For the text-containing cell, return its midpoint in [X, Y] coordinate format. 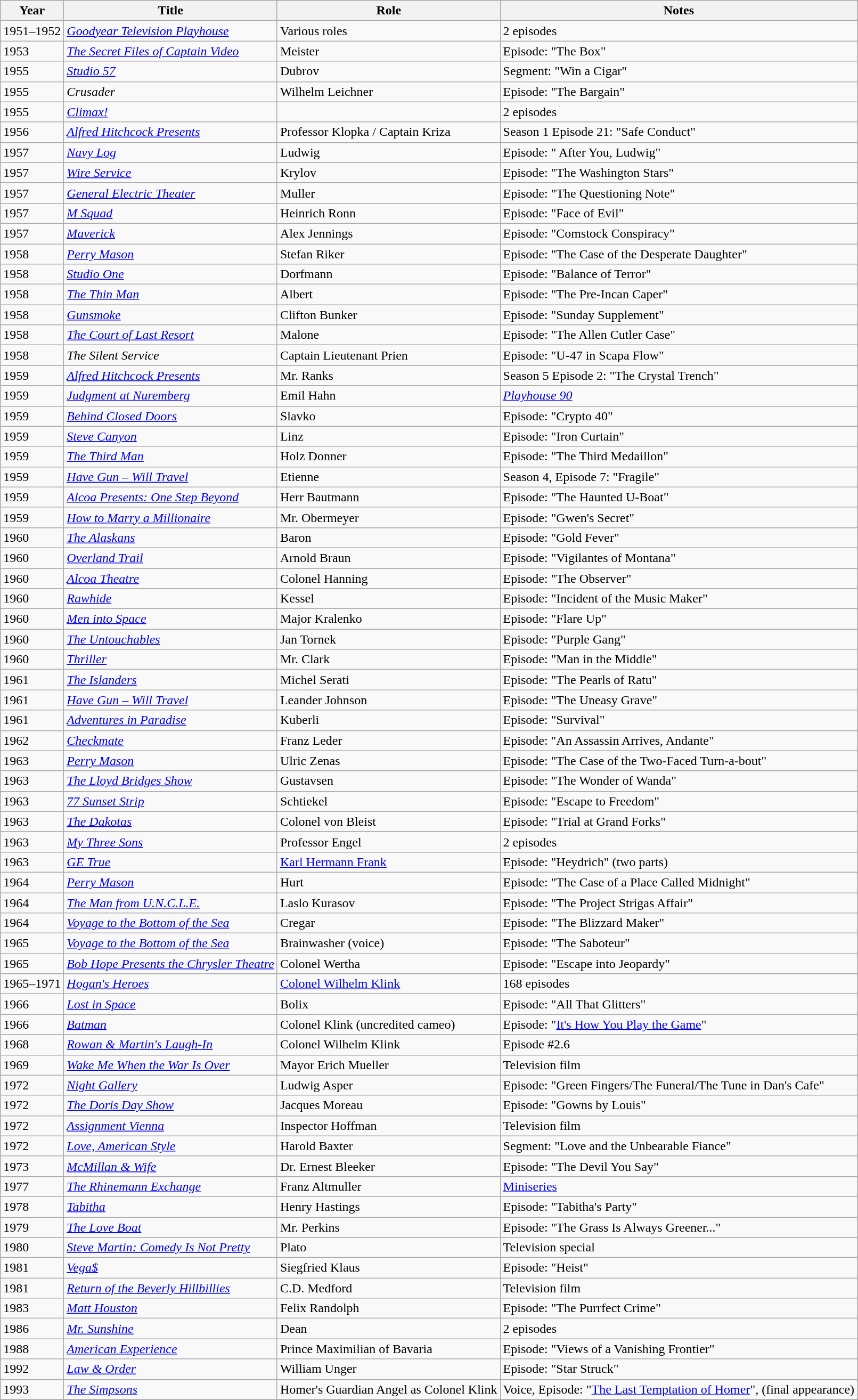
1953 [32, 51]
Episode: "The Washington Stars" [679, 173]
Episode: "U-47 in Scapa Flow" [679, 355]
Mayor Erich Mueller [389, 1065]
Year [32, 11]
Episode: "Escape to Freedom" [679, 801]
Franz Altmuller [389, 1186]
Professor Engel [389, 842]
Night Gallery [170, 1085]
The Dakotas [170, 821]
1992 [32, 1369]
Steve Canyon [170, 436]
Malone [389, 335]
Episode: "The Project Strigas Affair" [679, 903]
Segment: "Win a Cigar" [679, 71]
The Court of Last Resort [170, 335]
The Untouchables [170, 639]
Major Kralenko [389, 619]
The Rhinemann Exchange [170, 1186]
Jan Tornek [389, 639]
Season 4, Episode 7: "Fragile" [679, 477]
Playhouse 90 [679, 396]
Episode: "Crypto 40" [679, 416]
1978 [32, 1207]
The Simpsons [170, 1389]
Alex Jennings [389, 233]
Episode: "The Observer" [679, 578]
The Islanders [170, 680]
Mr. Obermeyer [389, 517]
Colonel Klink (uncredited cameo) [389, 1024]
Homer's Guardian Angel as Colonel Klink [389, 1389]
Rowan & Martin's Laugh-In [170, 1045]
Miniseries [679, 1186]
Return of the Beverly Hillbillies [170, 1288]
Episode: " After You, Ludwig" [679, 152]
General Electric Theater [170, 193]
Checkmate [170, 740]
Episode: "Heydrich" (two parts) [679, 862]
My Three Sons [170, 842]
Muller [389, 193]
William Unger [389, 1369]
Gunsmoke [170, 315]
Mr. Ranks [389, 376]
Episode: "The Box" [679, 51]
Climax! [170, 112]
C.D. Medford [389, 1288]
Season 1 Episode 21: "Safe Conduct" [679, 132]
Segment: "Love and the Unbearable Fiance" [679, 1146]
Mr. Clark [389, 660]
Steve Martin: Comedy Is Not Pretty [170, 1248]
Baron [389, 538]
Clifton Bunker [389, 315]
1993 [32, 1389]
Episode: "The Grass Is Always Greener..." [679, 1227]
Episode: "The Pearls of Ratu" [679, 680]
Dr. Ernest Bleeker [389, 1166]
1951–1952 [32, 31]
Dubrov [389, 71]
1988 [32, 1349]
Episode: "Flare Up" [679, 619]
Batman [170, 1024]
Studio 57 [170, 71]
GE True [170, 862]
Wire Service [170, 173]
Episode: "Vigilantes of Montana" [679, 558]
Crusader [170, 92]
Episode: "The Case of a Place Called Midnight" [679, 882]
Gustavsen [389, 781]
Assignment Vienna [170, 1126]
Slavko [389, 416]
Bob Hope Presents the Chrysler Theatre [170, 964]
Episode: "The Questioning Note" [679, 193]
Episode: "Balance of Terror" [679, 274]
Episode: "The Third Medaillon" [679, 457]
The Doris Day Show [170, 1105]
Lost in Space [170, 1004]
Overland Trail [170, 558]
Episode: "Iron Curtain" [679, 436]
The Third Man [170, 457]
Prince Maximilian of Bavaria [389, 1349]
Episode #2.6 [679, 1045]
Judgment at Nuremberg [170, 396]
Law & Order [170, 1369]
Episode: "Escape into Jeopardy" [679, 964]
Episode: "Gold Fever" [679, 538]
Franz Leder [389, 740]
Episode: "The Allen Cutler Case" [679, 335]
Albert [389, 295]
Episode: "Tabitha's Party" [679, 1207]
77 Sunset Strip [170, 801]
Mr. Perkins [389, 1227]
1956 [32, 132]
Alcoa Presents: One Step Beyond [170, 497]
Goodyear Television Playhouse [170, 31]
Schtiekel [389, 801]
Episode: "Gowns by Louis" [679, 1105]
American Experience [170, 1349]
Television special [679, 1248]
Felix Randolph [389, 1308]
Navy Log [170, 152]
Episode: "It's How You Play the Game" [679, 1024]
Episode: "An Assassin Arrives, Andante" [679, 740]
Bolix [389, 1004]
Notes [679, 11]
Alcoa Theatre [170, 578]
Hogan's Heroes [170, 984]
1980 [32, 1248]
How to Marry a Millionaire [170, 517]
1979 [32, 1227]
Matt Houston [170, 1308]
Hurt [389, 882]
Wake Me When the War Is Over [170, 1065]
Siegfried Klaus [389, 1268]
Episode: "The Saboteur" [679, 943]
Episode: "Face of Evil" [679, 213]
Episode: "Star Struck" [679, 1369]
Behind Closed Doors [170, 416]
Inspector Hoffman [389, 1126]
Wilhelm Leichner [389, 92]
Season 5 Episode 2: "The Crystal Trench" [679, 376]
168 episodes [679, 984]
McMillan & Wife [170, 1166]
Adventures in Paradise [170, 720]
Colonel Wertha [389, 964]
1969 [32, 1065]
Karl Hermann Frank [389, 862]
M Squad [170, 213]
Mr. Sunshine [170, 1329]
Michel Serati [389, 680]
1977 [32, 1186]
Episode: "The Case of the Desperate Daughter" [679, 254]
Episode: "The Purrfect Crime" [679, 1308]
Episode: "Purple Gang" [679, 639]
1986 [32, 1329]
Brainwasher (voice) [389, 943]
Stefan Riker [389, 254]
Studio One [170, 274]
Episode: "The Pre-Incan Caper" [679, 295]
Vega$ [170, 1268]
Rawhide [170, 599]
Episode: "The Case of the Two-Faced Turn-a-bout" [679, 761]
1983 [32, 1308]
Episode: "The Uneasy Grave" [679, 700]
Arnold Braun [389, 558]
Henry Hastings [389, 1207]
Ludwig [389, 152]
Various roles [389, 31]
The Love Boat [170, 1227]
Thriller [170, 660]
1968 [32, 1045]
Jacques Moreau [389, 1105]
Colonel Hanning [389, 578]
Heinrich Ronn [389, 213]
Title [170, 11]
Professor Klopka / Captain Kriza [389, 132]
Kessel [389, 599]
The Secret Files of Captain Video [170, 51]
Laslo Kurasov [389, 903]
Men into Space [170, 619]
The Alaskans [170, 538]
Plato [389, 1248]
Tabitha [170, 1207]
Episode: "Green Fingers/The Funeral/The Tune in Dan's Cafe" [679, 1085]
Episode: "Survival" [679, 720]
Herr Bautmann [389, 497]
Krylov [389, 173]
1973 [32, 1166]
1962 [32, 740]
Episode: "The Wonder of Wanda" [679, 781]
Role [389, 11]
The Lloyd Bridges Show [170, 781]
Leander Johnson [389, 700]
Voice, Episode: "The Last Temptation of Homer", (final appearance) [679, 1389]
Episode: "Heist" [679, 1268]
Episode: "The Devil You Say" [679, 1166]
Ulric Zenas [389, 761]
Episode: "Trial at Grand Forks" [679, 821]
Episode: "The Blizzard Maker" [679, 923]
1965–1971 [32, 984]
Episode: "Sunday Supplement" [679, 315]
Cregar [389, 923]
Holz Donner [389, 457]
Episode: "Gwen's Secret" [679, 517]
The Man from U.N.C.L.E. [170, 903]
Captain Lieutenant Prien [389, 355]
Emil Hahn [389, 396]
Episode: "Views of a Vanishing Frontier" [679, 1349]
The Thin Man [170, 295]
Linz [389, 436]
Episode: "The Bargain" [679, 92]
Kuberli [389, 720]
Episode: "Incident of the Music Maker" [679, 599]
Maverick [170, 233]
Colonel von Bleist [389, 821]
Harold Baxter [389, 1146]
Ludwig Asper [389, 1085]
The Silent Service [170, 355]
Episode: "All That Glitters" [679, 1004]
Dorfmann [389, 274]
Episode: "Man in the Middle" [679, 660]
Love, American Style [170, 1146]
Dean [389, 1329]
Episode: "Comstock Conspiracy" [679, 233]
Meister [389, 51]
Etienne [389, 477]
Episode: "The Haunted U-Boat" [679, 497]
